Detect which cell encompasses the target text, then output its [X, Y] center coordinate. 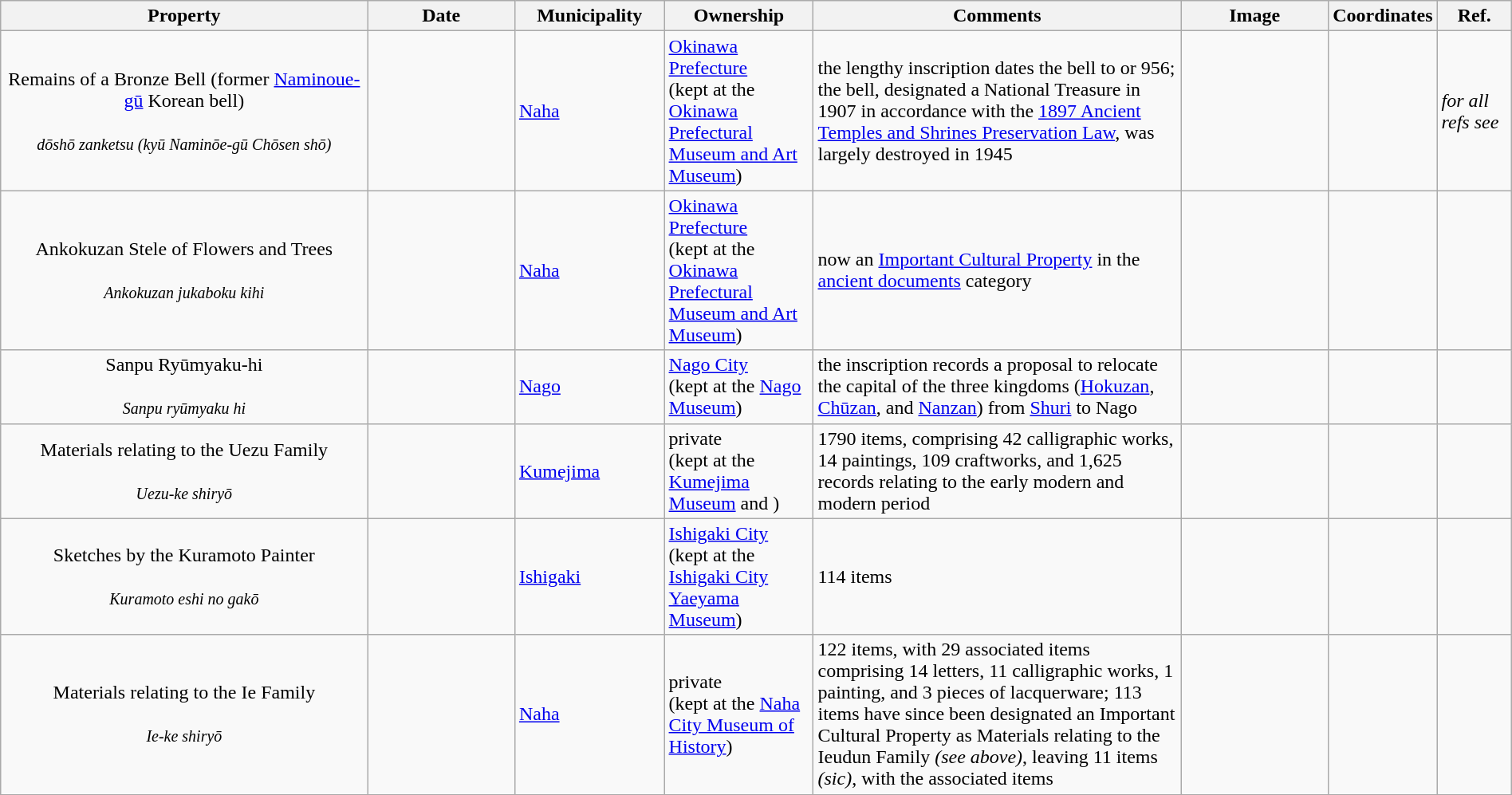
Property [184, 16]
Ownership [738, 16]
Municipality [589, 16]
Remains of a Bronze Bell (former Naminoue-gū Korean bell)dōshō zanketsu (kyū Naminōe-gū Chōsen shō) [184, 111]
Ref. [1474, 16]
Nago [589, 387]
the inscription records a proposal to relocate the capital of the three kingdoms (Hokuzan, Chūzan, and Nanzan) from Shuri to Nago [997, 387]
Image [1255, 16]
now an Important Cultural Property in the ancient documents category [997, 270]
Ishigaki [589, 577]
Comments [997, 16]
Ankokuzan Stele of Flowers and TreesAnkokuzan jukaboku kihi [184, 270]
Nago City(kept at the Nago Museum) [738, 387]
Date [441, 16]
Sketches by the Kuramoto PainterKuramoto eshi no gakō [184, 577]
Ishigaki City(kept at the Ishigaki City Yaeyama Museum) [738, 577]
Materials relating to the Uezu FamilyUezu-ke shiryō [184, 470]
1790 items, comprising 42 calligraphic works, 14 paintings, 109 craftworks, and 1,625 records relating to the early modern and modern period [997, 470]
Kumejima [589, 470]
private(kept at the Naha City Museum of History) [738, 714]
Sanpu Ryūmyaku-hiSanpu ryūmyaku hi [184, 387]
Materials relating to the Ie FamilyIe-ke shiryō [184, 714]
114 items [997, 577]
Coordinates [1383, 16]
for all refs see [1474, 111]
private(kept at the Kumejima Museum and ) [738, 470]
